Determine the [X, Y] coordinate at the center of the cell enclosing the given text.  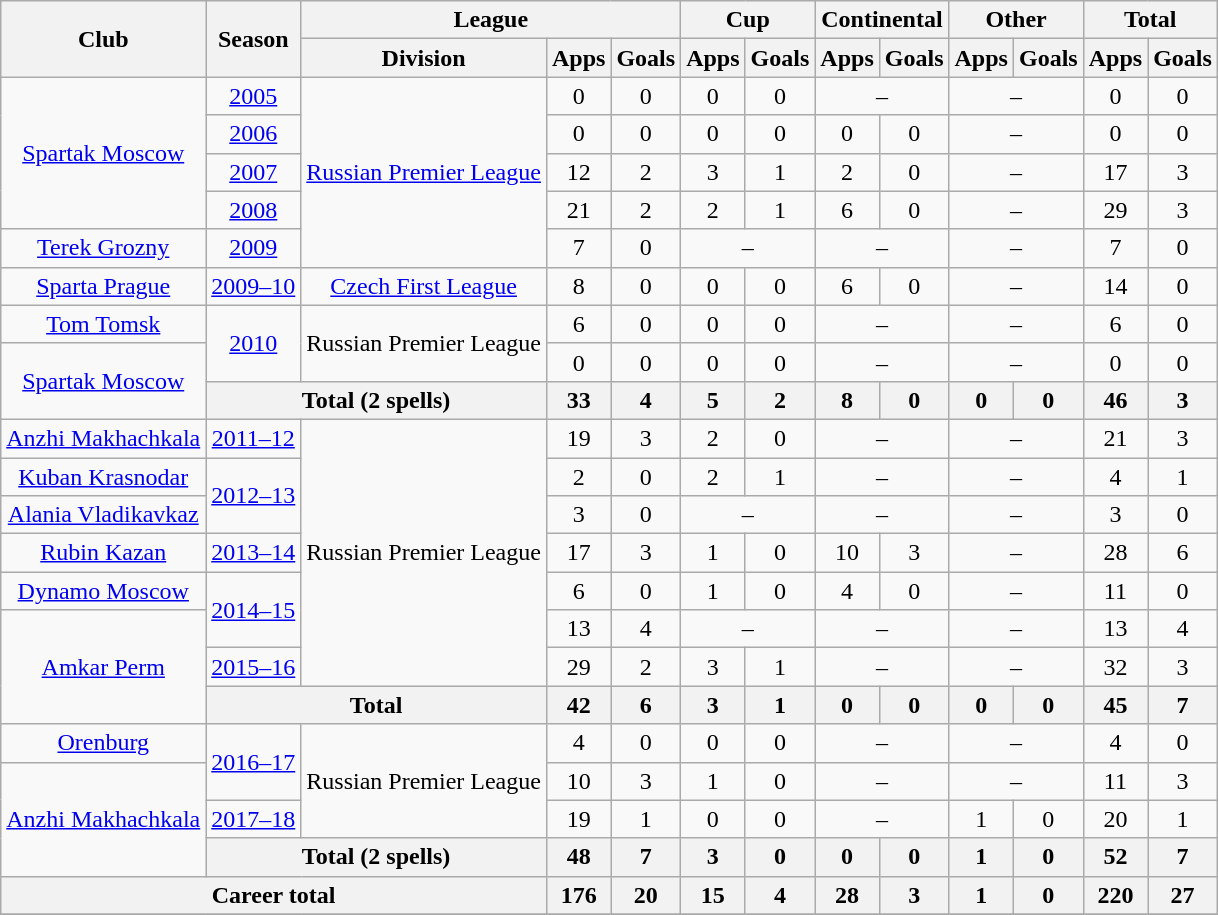
42 [578, 705]
12 [578, 172]
Season [254, 39]
46 [1115, 400]
Dynamo Moscow [104, 591]
32 [1115, 667]
Kuban Krasnodar [104, 477]
33 [578, 400]
220 [1115, 895]
Career total [274, 895]
2017–18 [254, 819]
League [491, 20]
2008 [254, 210]
2005 [254, 96]
15 [713, 895]
2009 [254, 248]
Tom Tomsk [104, 324]
2006 [254, 134]
Continental [882, 20]
Division [424, 58]
176 [578, 895]
2007 [254, 172]
Alania Vladikavkaz [104, 515]
45 [1115, 705]
Club [104, 39]
Sparta Prague [104, 286]
52 [1115, 857]
Czech First League [424, 286]
5 [713, 400]
2015–16 [254, 667]
2009–10 [254, 286]
2010 [254, 343]
Other [1016, 20]
Amkar Perm [104, 667]
48 [578, 857]
Cup [748, 20]
2011–12 [254, 438]
2012–13 [254, 496]
14 [1115, 286]
Rubin Kazan [104, 553]
2016–17 [254, 762]
2014–15 [254, 610]
Terek Grozny [104, 248]
Orenburg [104, 743]
27 [1183, 895]
2013–14 [254, 553]
